Capture the cell that displays the provided text and extract its (x, y) central coordinate. 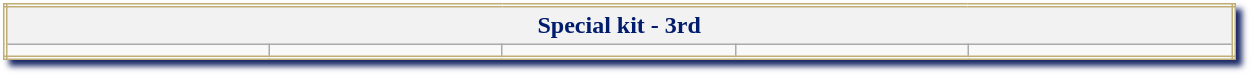
Special kit - 3rd (619, 25)
